Return the (X, Y) coordinate for the center point of the cell that contains the specified text.  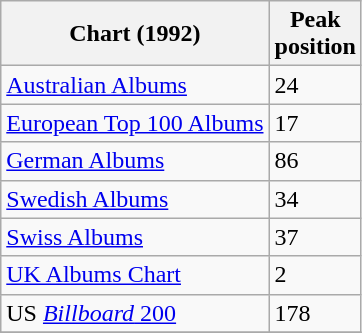
Peakposition (315, 34)
US Billboard 200 (135, 313)
17 (315, 123)
German Albums (135, 161)
Australian Albums (135, 85)
Swiss Albums (135, 237)
37 (315, 237)
Swedish Albums (135, 199)
UK Albums Chart (135, 275)
European Top 100 Albums (135, 123)
24 (315, 85)
2 (315, 275)
86 (315, 161)
Chart (1992) (135, 34)
178 (315, 313)
34 (315, 199)
